Return the [x, y] coordinate for the center point of the cell that contains the specified text.  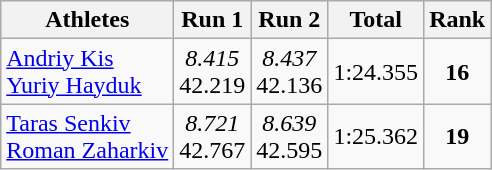
Athletes [88, 20]
Run 2 [290, 20]
1:25.362 [376, 136]
Rank [458, 20]
8.41542.219 [212, 72]
19 [458, 136]
Taras Senkiv Roman Zaharkiv [88, 136]
8.43742.136 [290, 72]
1:24.355 [376, 72]
8.72142.767 [212, 136]
8.63942.595 [290, 136]
Andriy Kis Yuriy Hayduk [88, 72]
16 [458, 72]
Run 1 [212, 20]
Total [376, 20]
